Identify which cell holds the provided text, then report its [X, Y] central coordinate. 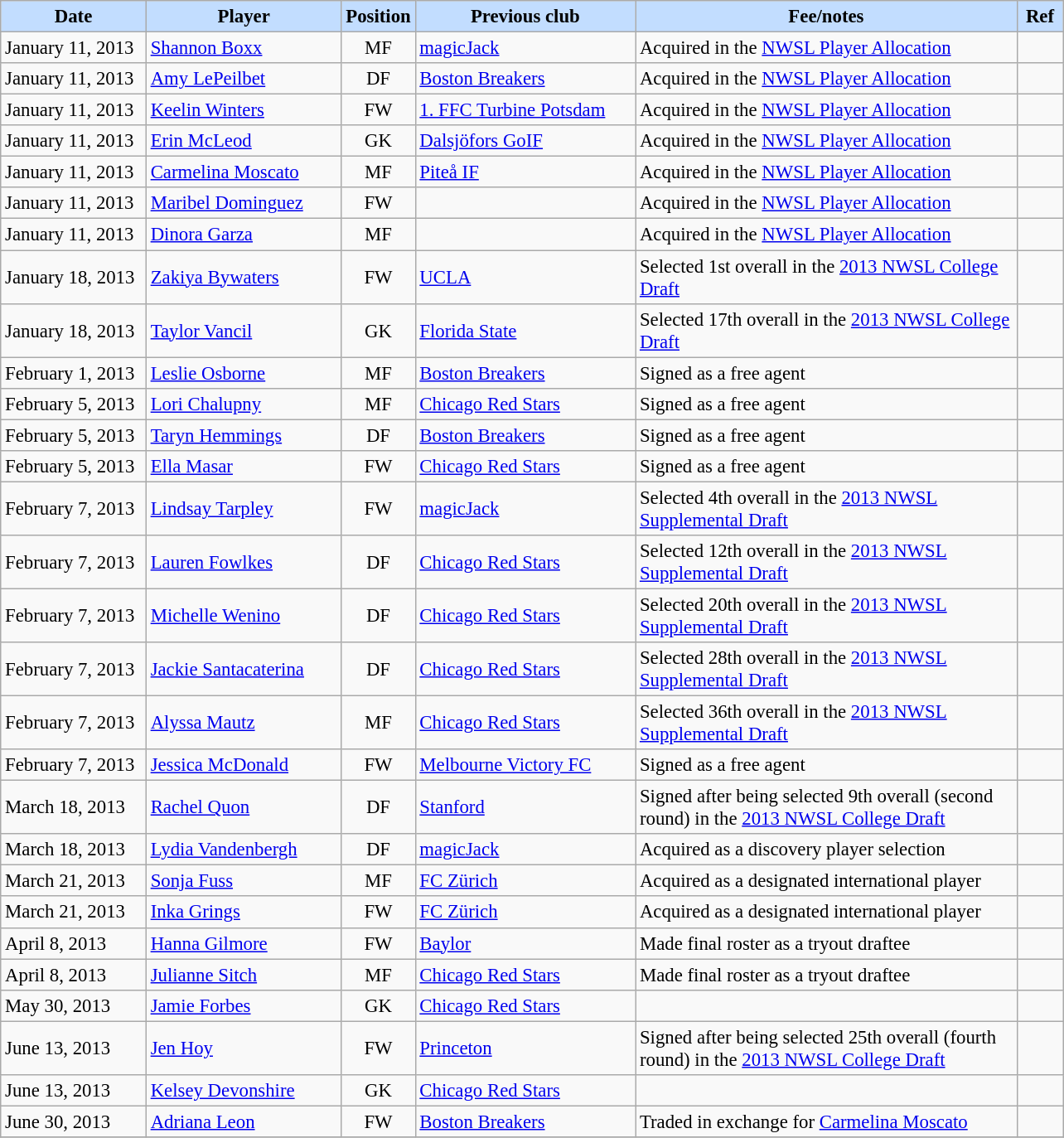
Leslie Osborne [244, 373]
Rachel Quon [244, 807]
Florida State [525, 330]
Ella Masar [244, 467]
UCLA [525, 277]
Signed after being selected 25th overall (fourth round) in the 2013 NWSL College Draft [827, 1048]
Melbourne Victory FC [525, 765]
Taylor Vancil [244, 330]
Inka Grings [244, 913]
Baylor [525, 943]
February 1, 2013 [74, 373]
Fee/notes [827, 17]
Previous club [525, 17]
Hanna Gilmore [244, 943]
Piteå IF [525, 172]
Selected 28th overall in the 2013 NWSL Supplemental Draft [827, 670]
1. FFC Turbine Potsdam [525, 110]
Amy LePeilbet [244, 79]
Adriana Leon [244, 1121]
Acquired as a discovery player selection [827, 850]
Lauren Fowlkes [244, 562]
Selected 17th overall in the 2013 NWSL College Draft [827, 330]
Selected 36th overall in the 2013 NWSL Supplemental Draft [827, 723]
Jamie Forbes [244, 1005]
Jessica McDonald [244, 765]
Selected 4th overall in the 2013 NWSL Supplemental Draft [827, 509]
Selected 20th overall in the 2013 NWSL Supplemental Draft [827, 615]
Princeton [525, 1048]
Dalsjöfors GoIF [525, 141]
Sonja Fuss [244, 881]
Kelsey Devonshire [244, 1091]
May 30, 2013 [74, 1005]
Keelin Winters [244, 110]
Carmelina Moscato [244, 172]
Selected 12th overall in the 2013 NWSL Supplemental Draft [827, 562]
Taryn Hemmings [244, 435]
Lydia Vandenbergh [244, 850]
Zakiya Bywaters [244, 277]
Lori Chalupny [244, 404]
Traded in exchange for Carmelina Moscato [827, 1121]
Signed after being selected 9th overall (second round) in the 2013 NWSL College Draft [827, 807]
Michelle Wenino [244, 615]
Erin McLeod [244, 141]
Maribel Dominguez [244, 203]
June 30, 2013 [74, 1121]
Jen Hoy [244, 1048]
Stanford [525, 807]
Date [74, 17]
Position [378, 17]
Selected 1st overall in the 2013 NWSL College Draft [827, 277]
Alyssa Mautz [244, 723]
Shannon Boxx [244, 48]
Julianne Sitch [244, 975]
Jackie Santacaterina [244, 670]
Player [244, 17]
Dinora Garza [244, 235]
Lindsay Tarpley [244, 509]
Ref [1040, 17]
